Pinpoint the cell where the given text exists, returning its (x, y) midpoint coordinate. 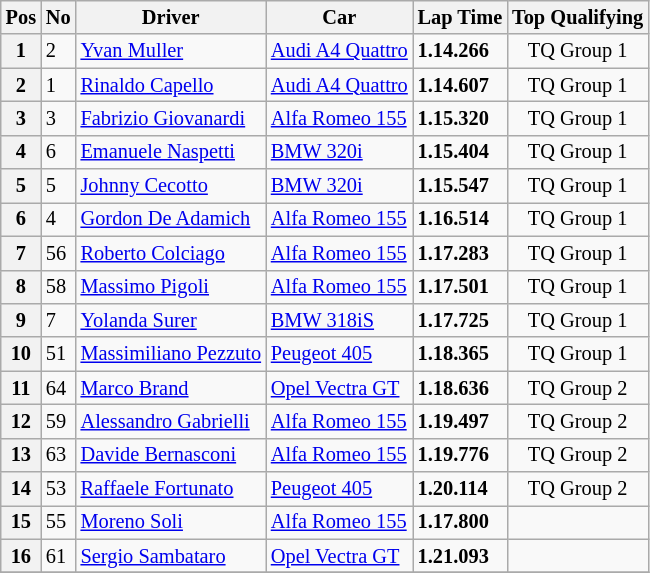
1.21.093 (460, 556)
Emanuele Naspetti (171, 152)
Moreno Soli (171, 522)
1.17.283 (460, 253)
14 (21, 489)
1.20.114 (460, 489)
Driver (171, 17)
61 (58, 556)
BMW 318iS (340, 320)
1.15.320 (460, 118)
63 (58, 455)
Lap Time (460, 17)
11 (21, 388)
13 (21, 455)
15 (21, 522)
1.18.636 (460, 388)
8 (21, 287)
Yvan Muller (171, 51)
10 (21, 354)
64 (58, 388)
55 (58, 522)
Johnny Cecotto (171, 186)
1.16.514 (460, 219)
Gordon De Adamich (171, 219)
Fabrizio Giovanardi (171, 118)
1.17.501 (460, 287)
Massimo Pigoli (171, 287)
51 (58, 354)
59 (58, 421)
1.15.547 (460, 186)
56 (58, 253)
Pos (21, 17)
Roberto Colciago (171, 253)
12 (21, 421)
No (58, 17)
1.15.404 (460, 152)
58 (58, 287)
1.17.800 (460, 522)
Marco Brand (171, 388)
Yolanda Surer (171, 320)
Raffaele Fortunato (171, 489)
Massimiliano Pezzuto (171, 354)
53 (58, 489)
Car (340, 17)
Top Qualifying (578, 17)
16 (21, 556)
Davide Bernasconi (171, 455)
1.19.497 (460, 421)
1.17.725 (460, 320)
Sergio Sambataro (171, 556)
Alessandro Gabrielli (171, 421)
1.14.266 (460, 51)
9 (21, 320)
1.18.365 (460, 354)
1.19.776 (460, 455)
1.14.607 (460, 85)
Rinaldo Capello (171, 85)
